Detect which cell encompasses the target text, then output its [x, y] center coordinate. 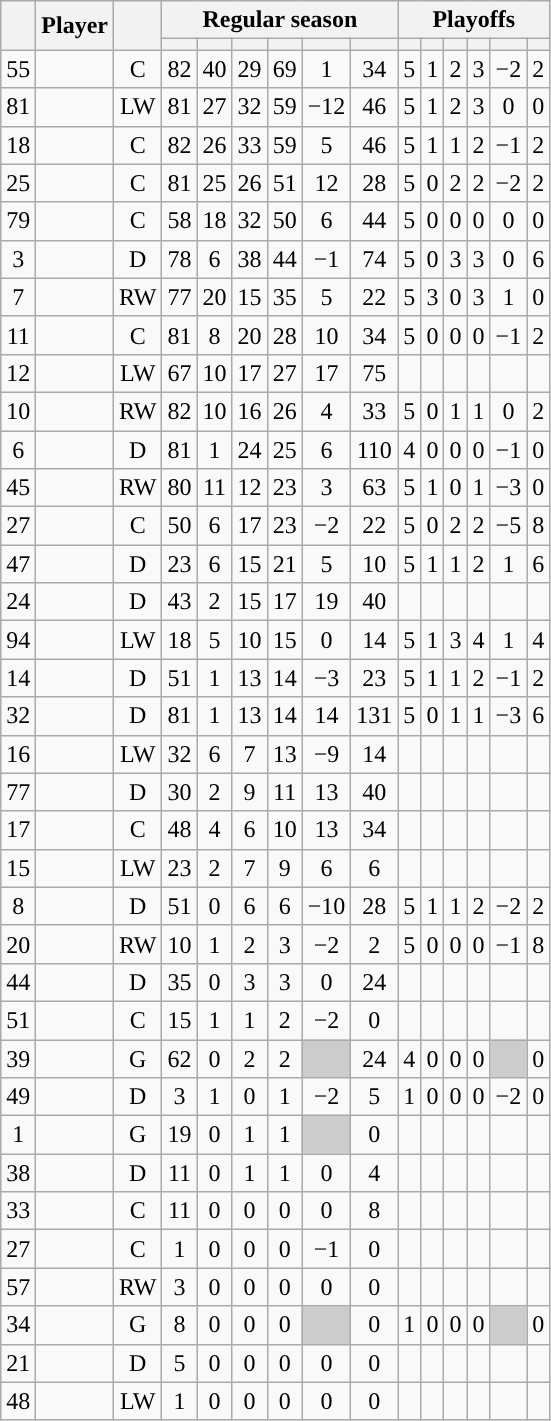
75 [374, 373]
Player [75, 26]
63 [374, 488]
55 [18, 69]
80 [180, 488]
110 [374, 449]
−12 [326, 107]
74 [374, 259]
−9 [326, 754]
62 [180, 1059]
94 [18, 640]
29 [250, 69]
30 [180, 792]
47 [18, 564]
39 [18, 1059]
57 [18, 1287]
−10 [326, 906]
58 [180, 221]
78 [180, 259]
67 [180, 373]
Playoffs [474, 20]
69 [284, 69]
49 [18, 1097]
45 [18, 488]
−5 [508, 526]
Regular season [280, 20]
131 [374, 716]
79 [18, 221]
43 [180, 602]
